Output the (X, Y) coordinate of the center of the cell containing the given text.  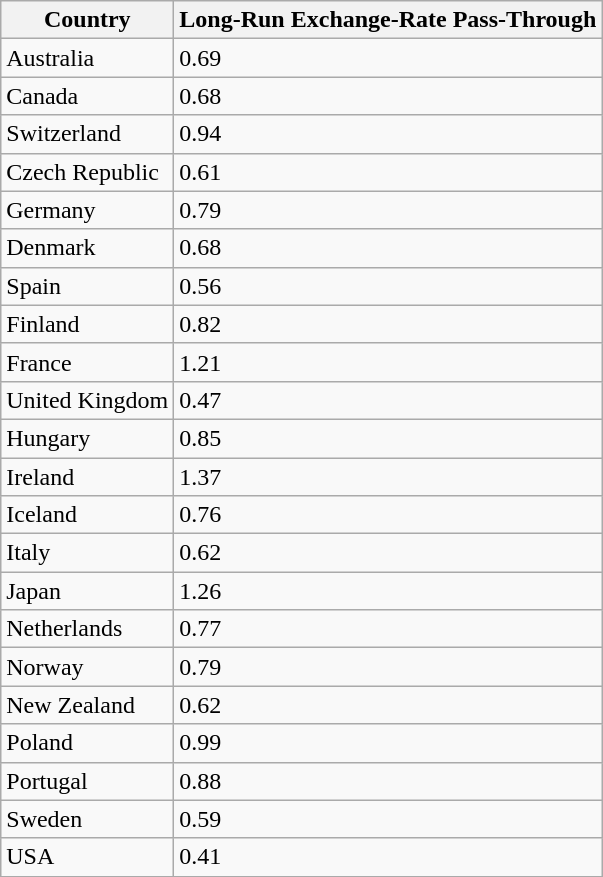
1.37 (388, 477)
France (88, 362)
1.21 (388, 362)
Japan (88, 591)
0.99 (388, 743)
Germany (88, 210)
0.59 (388, 819)
0.85 (388, 438)
0.77 (388, 629)
Ireland (88, 477)
Czech Republic (88, 172)
0.69 (388, 58)
Long-Run Exchange-Rate Pass-Through (388, 20)
New Zealand (88, 705)
Norway (88, 667)
0.82 (388, 324)
Italy (88, 553)
Netherlands (88, 629)
0.61 (388, 172)
Portugal (88, 781)
0.47 (388, 400)
Sweden (88, 819)
Switzerland (88, 134)
0.88 (388, 781)
Poland (88, 743)
0.56 (388, 286)
1.26 (388, 591)
United Kingdom (88, 400)
0.94 (388, 134)
Spain (88, 286)
Iceland (88, 515)
Denmark (88, 248)
Country (88, 20)
0.41 (388, 857)
Australia (88, 58)
Finland (88, 324)
0.76 (388, 515)
USA (88, 857)
Hungary (88, 438)
Canada (88, 96)
